Capture the cell that displays the provided text and extract its (x, y) central coordinate. 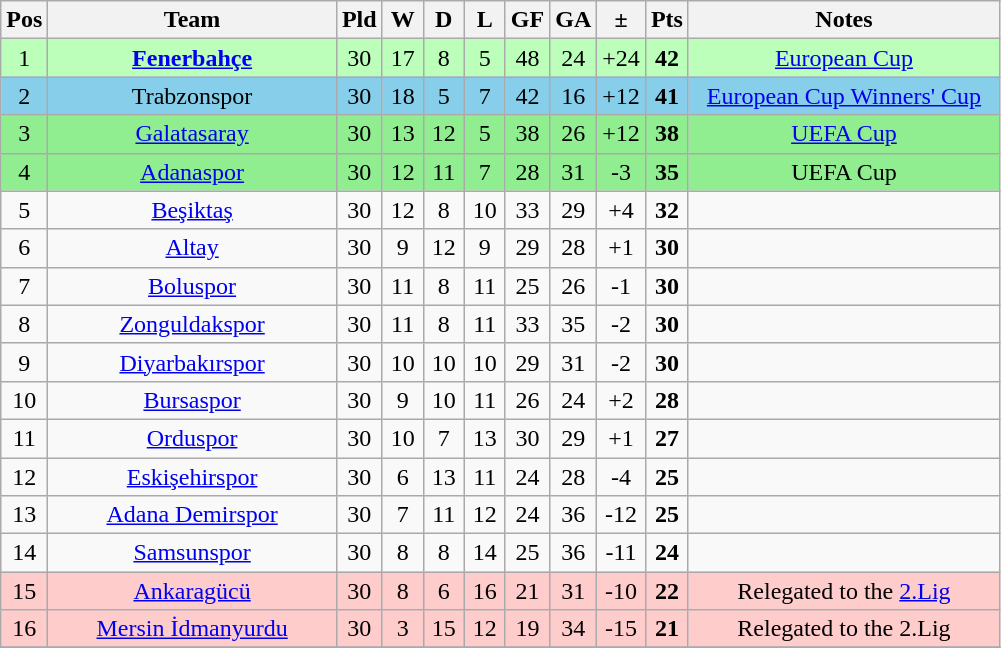
+4 (622, 210)
Mersin İdmanyurdu (192, 629)
Trabzonspor (192, 96)
± (622, 20)
D (444, 20)
L (484, 20)
Boluspor (192, 286)
34 (574, 629)
GF (527, 20)
Orduspor (192, 438)
18 (402, 96)
Pld (359, 20)
GA (574, 20)
-12 (622, 515)
Bursaspor (192, 400)
Samsunspor (192, 553)
Galatasaray (192, 134)
Beşiktaş (192, 210)
European Cup Winners' Cup (844, 96)
Altay (192, 248)
Adanaspor (192, 172)
Adana Demirspor (192, 515)
Ankaragücü (192, 591)
41 (666, 96)
+2 (622, 400)
-15 (622, 629)
4 (24, 172)
W (402, 20)
European Cup (844, 58)
27 (666, 438)
Pts (666, 20)
22 (666, 591)
Notes (844, 20)
2 (24, 96)
32 (666, 210)
-3 (622, 172)
48 (527, 58)
Team (192, 20)
17 (402, 58)
+24 (622, 58)
-11 (622, 553)
Zonguldakspor (192, 324)
-1 (622, 286)
Eskişehirspor (192, 477)
Pos (24, 20)
Fenerbahçe (192, 58)
1 (24, 58)
-10 (622, 591)
19 (527, 629)
-4 (622, 477)
Diyarbakırspor (192, 362)
